Locate the cell with the specified text and output its [X, Y] center coordinate. 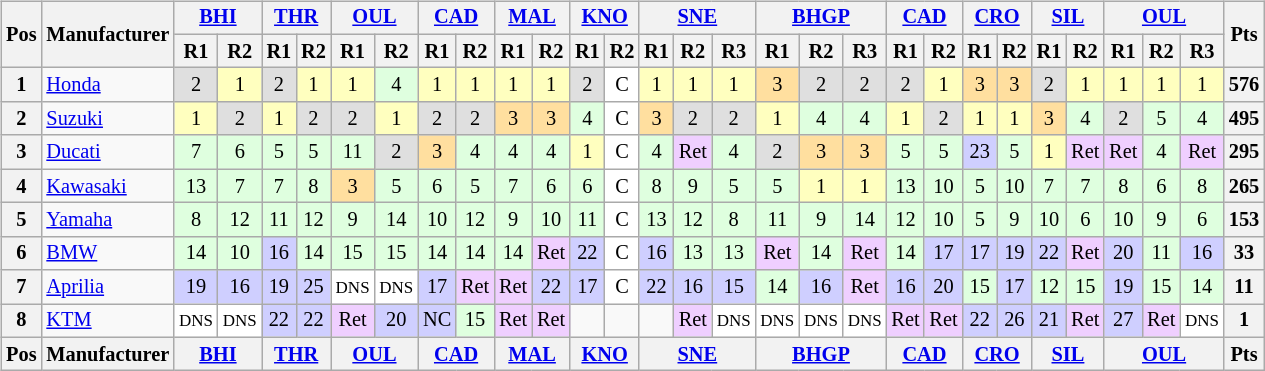
Aprilia [108, 287]
27 [1123, 321]
23 [980, 152]
495 [1244, 119]
153 [1244, 220]
265 [1244, 186]
295 [1244, 152]
Suzuki [108, 119]
25 [314, 287]
KTM [108, 321]
33 [1244, 253]
576 [1244, 85]
NC [437, 321]
Yamaha [108, 220]
Ducati [108, 152]
Honda [108, 85]
Kawasaki [108, 186]
26 [1014, 321]
21 [1050, 321]
BMW [108, 253]
